Return the (X, Y) coordinate for the center point of the cell that contains the specified text.  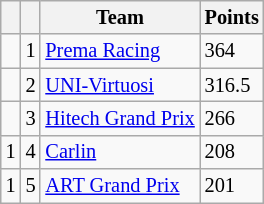
3 (31, 118)
Prema Racing (120, 51)
201 (232, 186)
Carlin (120, 152)
316.5 (232, 85)
4 (31, 152)
2 (31, 85)
5 (31, 186)
Team (120, 17)
Points (232, 17)
364 (232, 51)
266 (232, 118)
Hitech Grand Prix (120, 118)
208 (232, 152)
ART Grand Prix (120, 186)
UNI-Virtuosi (120, 85)
